Scan for the cell matching the given text and deliver its (X, Y) coordinate at center. 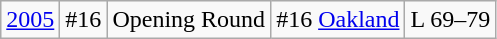
#16 (84, 20)
L 69–79 (450, 20)
2005 (30, 20)
Opening Round (189, 20)
#16 Oakland (338, 20)
